From the cell containing the given text, extract its center point as (x, y) coordinate. 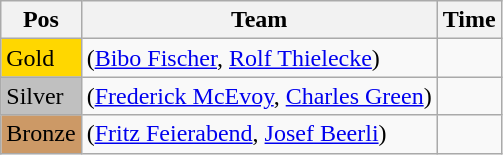
Silver (41, 96)
Team (259, 20)
(Frederick McEvoy, Charles Green) (259, 96)
Bronze (41, 134)
(Fritz Feierabend, Josef Beerli) (259, 134)
Gold (41, 58)
(Bibo Fischer, Rolf Thielecke) (259, 58)
Time (469, 20)
Pos (41, 20)
